Capture the cell that displays the provided text and extract its (x, y) central coordinate. 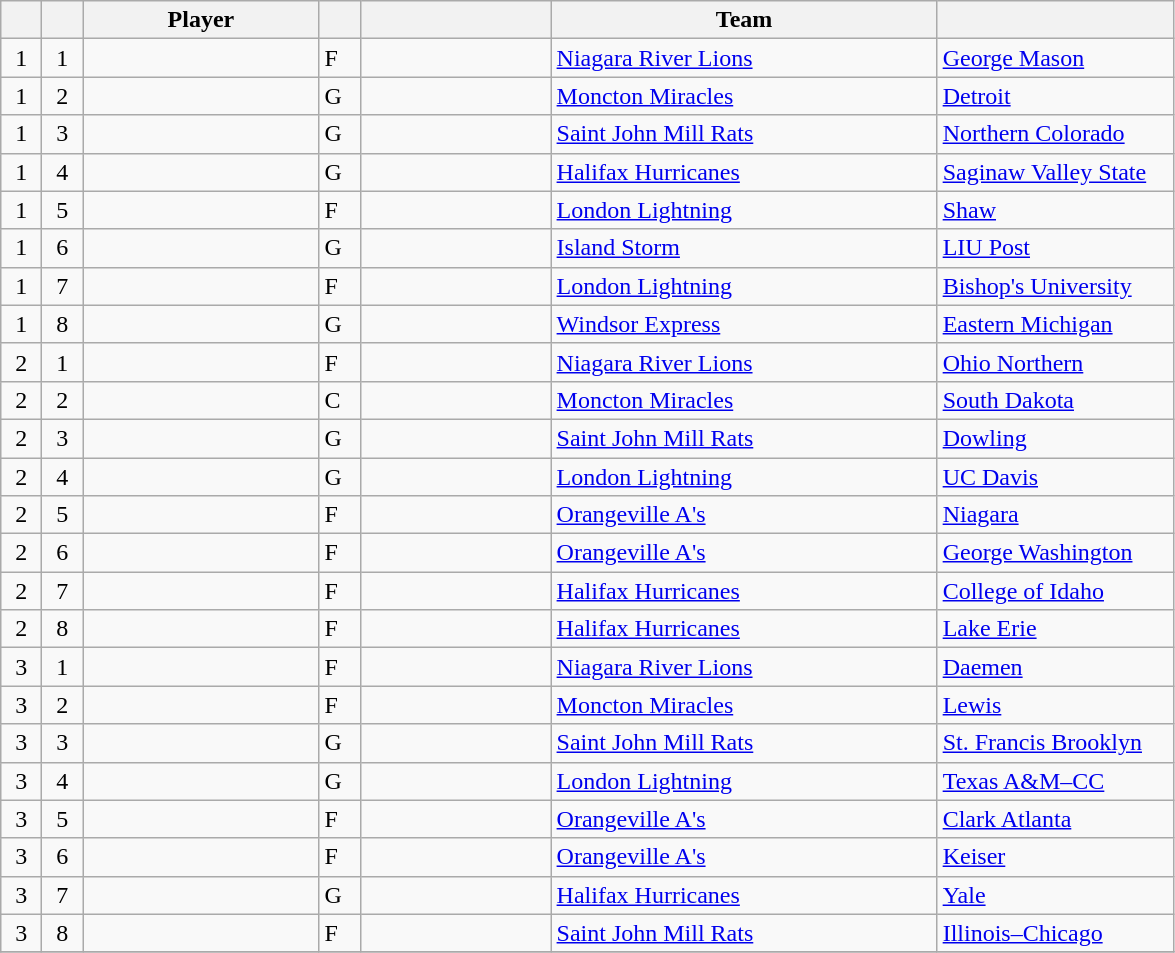
Illinois–Chicago (1055, 933)
Ohio Northern (1055, 362)
Northern Colorado (1055, 134)
Saginaw Valley State (1055, 172)
Windsor Express (744, 324)
College of Idaho (1055, 591)
UC Davis (1055, 477)
Yale (1055, 895)
Niagara (1055, 515)
Team (744, 20)
Texas A&M–CC (1055, 781)
C (340, 400)
Lake Erie (1055, 629)
Eastern Michigan (1055, 324)
Clark Atlanta (1055, 819)
South Dakota (1055, 400)
Keiser (1055, 857)
Player (201, 20)
Bishop's University (1055, 286)
George Washington (1055, 553)
Shaw (1055, 210)
Island Storm (744, 248)
St. Francis Brooklyn (1055, 743)
LIU Post (1055, 248)
Lewis (1055, 705)
Detroit (1055, 96)
George Mason (1055, 58)
Daemen (1055, 667)
Dowling (1055, 438)
